Return (X, Y) of the center of cell containing provided text 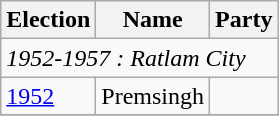
Election (48, 20)
Party (244, 20)
Name (153, 20)
1952-1957 : Ratlam City (140, 58)
Premsingh (153, 96)
1952 (48, 96)
